Return the [x, y] coordinate for the center point of the cell that contains the specified text.  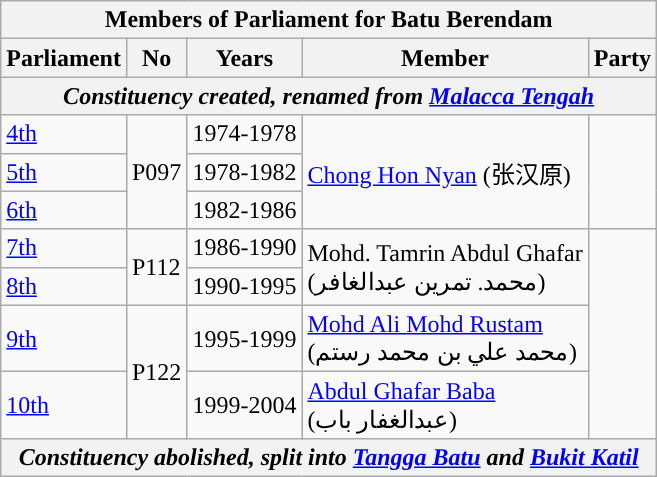
7th [64, 248]
1978-1982 [244, 172]
8th [64, 286]
No [156, 58]
P097 [156, 172]
1986-1990 [244, 248]
6th [64, 210]
Party [622, 58]
Abdul Ghafar Baba (عبدالغفار باب) [445, 406]
Mohd Ali Mohd Rustam (محمد علي بن محمد رستم) [445, 338]
P112 [156, 267]
1995-1999 [244, 338]
1999-2004 [244, 406]
Mohd. Tamrin Abdul Ghafar (محمد. تمرين عبدالغافر) [445, 267]
1974-1978 [244, 134]
Members of Parliament for Batu Berendam [329, 20]
Chong Hon Nyan (张汉原) [445, 172]
Member [445, 58]
1982-1986 [244, 210]
5th [64, 172]
10th [64, 406]
Constituency created, renamed from Malacca Tengah [329, 96]
Years [244, 58]
Constituency abolished, split into Tangga Batu and Bukit Katil [329, 457]
1990-1995 [244, 286]
4th [64, 134]
Parliament [64, 58]
P122 [156, 372]
9th [64, 338]
